Extract the (X, Y) coordinate from the center of the cell holding the provided text.  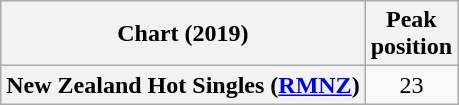
Chart (2019) (183, 34)
Peakposition (411, 34)
23 (411, 85)
New Zealand Hot Singles (RMNZ) (183, 85)
